Return the (x, y) coordinate for the center point of the cell that contains the specified text.  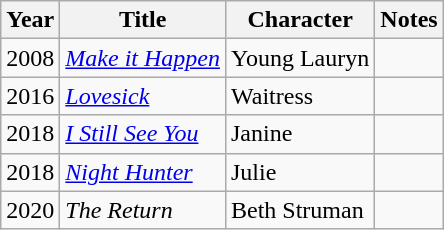
Make it Happen (143, 58)
Julie (300, 172)
I Still See You (143, 134)
2020 (30, 210)
The Return (143, 210)
Young Lauryn (300, 58)
Character (300, 20)
Waitress (300, 96)
Janine (300, 134)
2016 (30, 96)
Lovesick (143, 96)
Notes (409, 20)
Year (30, 20)
Beth Struman (300, 210)
2008 (30, 58)
Night Hunter (143, 172)
Title (143, 20)
